Determine the [X, Y] coordinate at the center of the cell enclosing the given text.  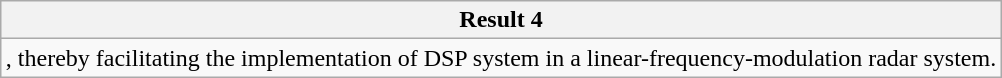
Result 4 [500, 20]
, thereby facilitating the implementation of DSP system in a linear-frequency-modulation radar system. [500, 58]
